Extract the (X, Y) coordinate from the center of the cell holding the provided text.  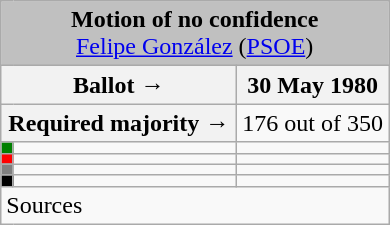
Ballot → (119, 85)
30 May 1980 (313, 85)
Sources (195, 205)
176 out of 350 (313, 123)
Motion of no confidenceFelipe González (PSOE) (195, 34)
Required majority → (119, 123)
